Determine the (x, y) coordinate at the center of the cell enclosing the given text.  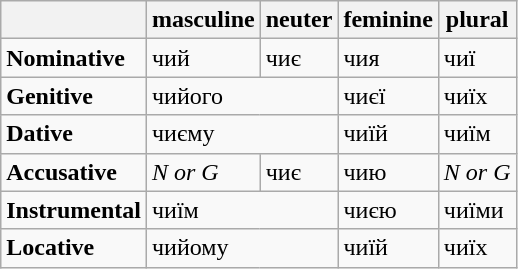
Instrumental (74, 210)
чиєї (388, 96)
plural (477, 20)
чийому (242, 248)
чийого (242, 96)
Nominative (74, 58)
Locative (74, 248)
чию (388, 172)
masculine (203, 20)
чиєю (388, 210)
Accusative (74, 172)
чиї (477, 58)
чиїми (477, 210)
чия (388, 58)
чий (203, 58)
feminine (388, 20)
neuter (299, 20)
Dative (74, 134)
чиєму (242, 134)
Genitive (74, 96)
